From the cell containing the given text, extract its center point as (X, Y) coordinate. 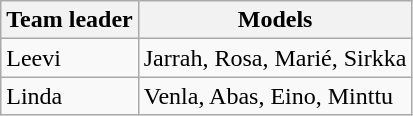
Linda (70, 96)
Venla, Abas, Eino, Minttu (275, 96)
Team leader (70, 20)
Leevi (70, 58)
Models (275, 20)
Jarrah, Rosa, Marié, Sirkka (275, 58)
